Determine the (x, y) coordinate at the center of the cell enclosing the given text.  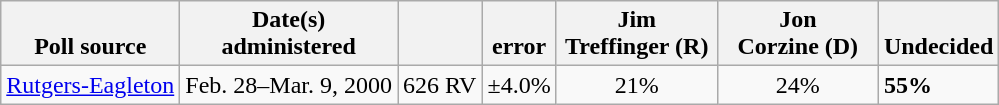
Rutgers-Eagleton (90, 85)
24% (798, 85)
JonCorzine (D) (798, 34)
±4.0% (519, 85)
Undecided (938, 34)
Date(s)administered (289, 34)
626 RV (440, 85)
Poll source (90, 34)
JimTreffinger (R) (636, 34)
55% (938, 85)
Feb. 28–Mar. 9, 2000 (289, 85)
21% (636, 85)
error (519, 34)
